From the cell containing the given text, extract its center point as [X, Y] coordinate. 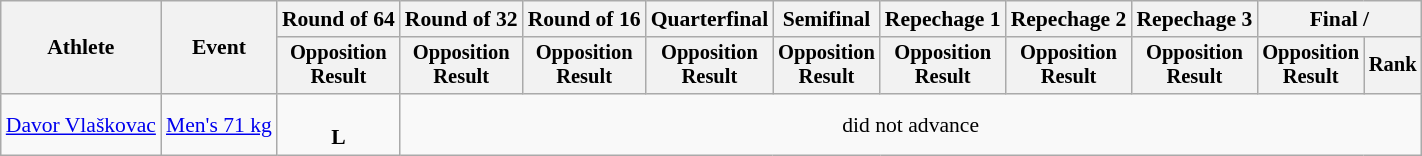
L [338, 124]
Athlete [81, 48]
did not advance [911, 124]
Repechage 1 [943, 19]
Semifinal [826, 19]
Round of 16 [584, 19]
Round of 32 [462, 19]
Davor Vlaškovac [81, 124]
Rank [1393, 66]
Event [219, 48]
Men's 71 kg [219, 124]
Round of 64 [338, 19]
Repechage 3 [1194, 19]
Quarterfinal [710, 19]
Final / [1339, 19]
Repechage 2 [1069, 19]
